Extract the (x, y) coordinate from the center of the cell holding the provided text.  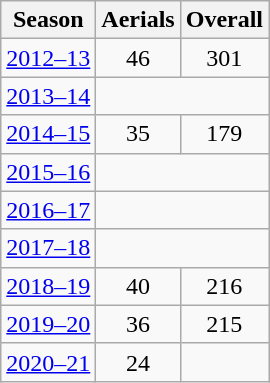
46 (138, 58)
2019–20 (48, 324)
Overall (224, 20)
Aerials (138, 20)
2015–16 (48, 172)
36 (138, 324)
2014–15 (48, 134)
2013–14 (48, 96)
Season (48, 20)
2020–21 (48, 362)
179 (224, 134)
24 (138, 362)
215 (224, 324)
2012–13 (48, 58)
40 (138, 286)
2017–18 (48, 248)
2018–19 (48, 286)
301 (224, 58)
35 (138, 134)
216 (224, 286)
2016–17 (48, 210)
